Search for the cell housing the specified text and yield its (X, Y) center coordinate. 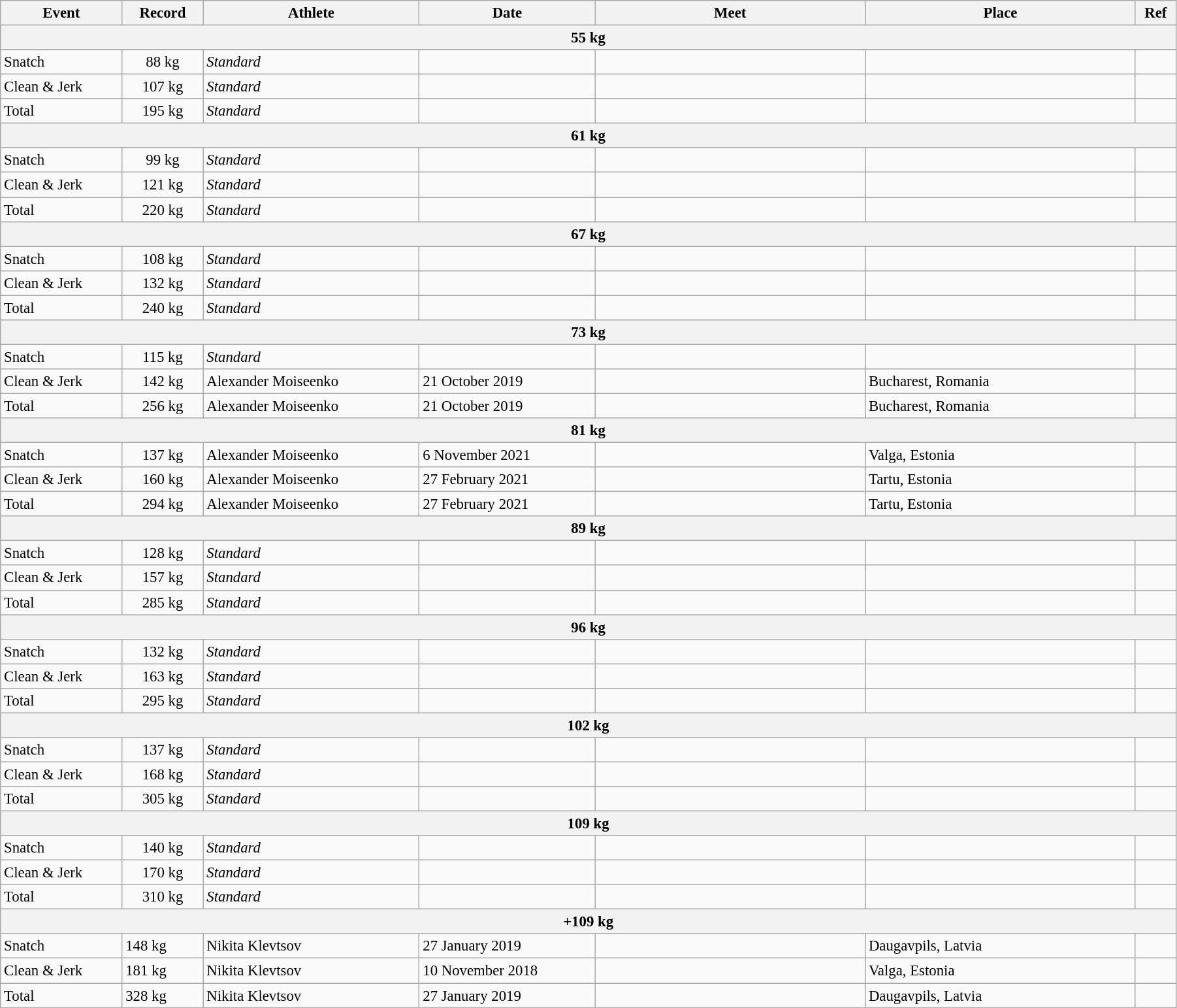
142 kg (163, 382)
89 kg (588, 528)
181 kg (163, 971)
73 kg (588, 333)
67 kg (588, 234)
Place (1001, 13)
107 kg (163, 87)
Meet (730, 13)
61 kg (588, 136)
163 kg (163, 676)
285 kg (163, 602)
140 kg (163, 848)
6 November 2021 (507, 455)
148 kg (163, 947)
240 kg (163, 308)
294 kg (163, 504)
Event (61, 13)
157 kg (163, 578)
220 kg (163, 210)
+109 kg (588, 922)
Ref (1155, 13)
195 kg (163, 111)
Athlete (311, 13)
128 kg (163, 553)
328 kg (163, 996)
Date (507, 13)
96 kg (588, 627)
121 kg (163, 185)
102 kg (588, 725)
109 kg (588, 824)
168 kg (163, 774)
55 kg (588, 38)
Record (163, 13)
256 kg (163, 406)
305 kg (163, 799)
10 November 2018 (507, 971)
81 kg (588, 431)
115 kg (163, 357)
160 kg (163, 480)
99 kg (163, 160)
295 kg (163, 701)
170 kg (163, 873)
88 kg (163, 62)
310 kg (163, 897)
108 kg (163, 259)
